Provide the (X, Y) coordinate of the cell's center where the given text is located.  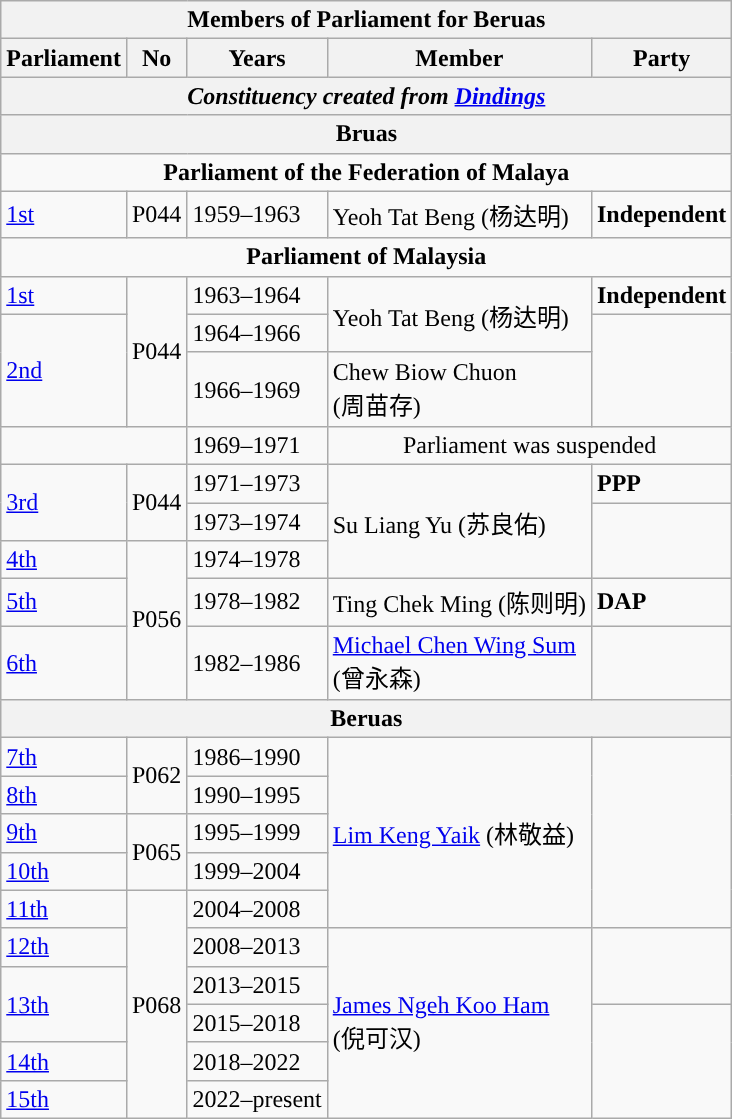
1966–1969 (257, 389)
1963–1964 (257, 295)
1995–1999 (257, 833)
P065 (156, 852)
Su Liang Yu (苏良佑) (459, 521)
1978–1982 (257, 602)
Parliament of the Federation of Malaya (366, 172)
14th (64, 1061)
1959–1963 (257, 214)
P062 (156, 776)
Chew Biow Chuon (周苗存) (459, 389)
5th (64, 602)
9th (64, 833)
Years (257, 58)
1990–1995 (257, 795)
1974–1978 (257, 560)
P068 (156, 1004)
Parliament was suspended (530, 445)
1971–1973 (257, 483)
1973–1974 (257, 521)
1986–1990 (257, 757)
DAP (661, 602)
12th (64, 947)
2022–present (257, 1099)
James Ngeh Koo Ham (倪可汉) (459, 1023)
11th (64, 909)
Parliament of Malaysia (366, 257)
8th (64, 795)
15th (64, 1099)
Member (459, 58)
Beruas (366, 719)
7th (64, 757)
2015–2018 (257, 1023)
Bruas (366, 134)
1999–2004 (257, 871)
2004–2008 (257, 909)
1964–1966 (257, 333)
Michael Chen Wing Sum (曾永森) (459, 663)
Parliament (64, 58)
2018–2022 (257, 1061)
2013–2015 (257, 985)
1969–1971 (257, 445)
13th (64, 1004)
P056 (156, 620)
No (156, 58)
Constituency created from Dindings (366, 96)
Ting Chek Ming (陈则明) (459, 602)
3rd (64, 502)
4th (64, 560)
Members of Parliament for Beruas (366, 20)
6th (64, 663)
1982–1986 (257, 663)
Lim Keng Yaik (林敬益) (459, 833)
10th (64, 871)
2nd (64, 370)
Party (661, 58)
2008–2013 (257, 947)
PPP (661, 483)
